Return (x, y) of the center of cell containing provided text 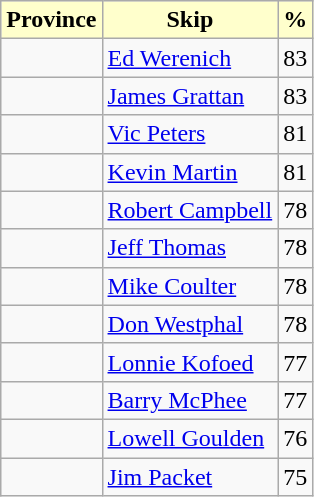
Province (52, 20)
Skip (190, 20)
Vic Peters (190, 134)
Barry McPhee (190, 400)
Robert Campbell (190, 210)
75 (296, 477)
Lonnie Kofoed (190, 362)
Don Westphal (190, 324)
76 (296, 438)
James Grattan (190, 96)
Jim Packet (190, 477)
Ed Werenich (190, 58)
Mike Coulter (190, 286)
Jeff Thomas (190, 248)
% (296, 20)
Lowell Goulden (190, 438)
Kevin Martin (190, 172)
